Search for the cell housing the specified text and yield its [x, y] center coordinate. 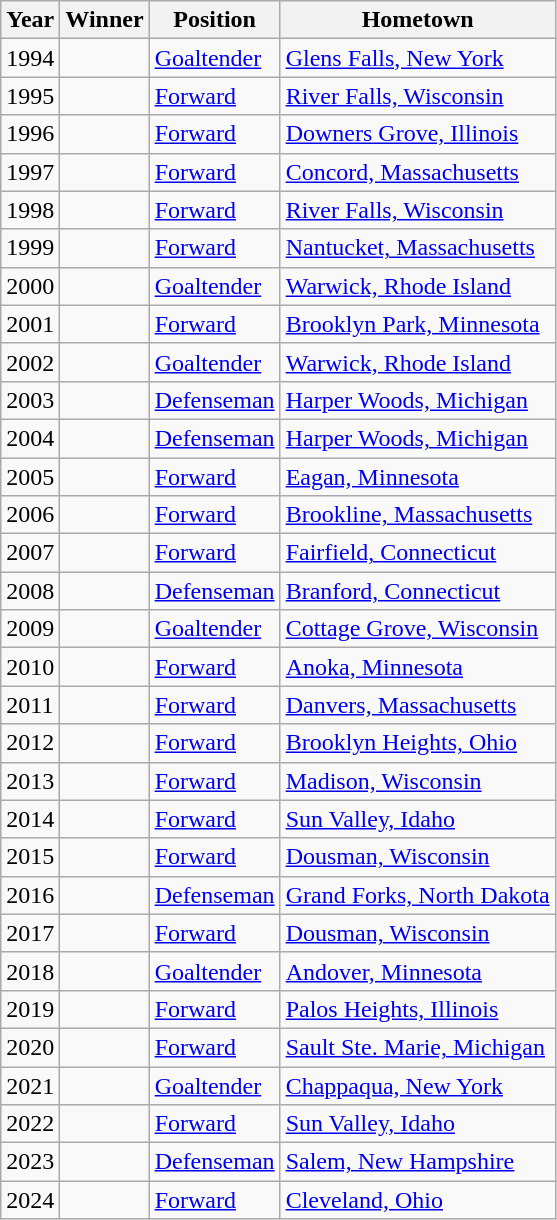
2006 [30, 515]
2013 [30, 781]
Brooklyn Heights, Ohio [418, 743]
1999 [30, 248]
Glens Falls, New York [418, 58]
2008 [30, 591]
Winner [104, 20]
Eagan, Minnesota [418, 477]
Branford, Connecticut [418, 591]
2018 [30, 971]
2024 [30, 1200]
2021 [30, 1085]
2010 [30, 667]
2004 [30, 438]
Chappaqua, New York [418, 1085]
2020 [30, 1047]
2001 [30, 324]
2011 [30, 705]
Position [214, 20]
Sault Ste. Marie, Michigan [418, 1047]
Brookline, Massachusetts [418, 515]
Nantucket, Massachusetts [418, 248]
Anoka, Minnesota [418, 667]
2005 [30, 477]
1996 [30, 134]
2022 [30, 1124]
2019 [30, 1009]
2000 [30, 286]
Hometown [418, 20]
Year [30, 20]
2014 [30, 819]
Fairfield, Connecticut [418, 553]
Salem, New Hampshire [418, 1162]
2012 [30, 743]
Grand Forks, North Dakota [418, 895]
Madison, Wisconsin [418, 781]
1997 [30, 172]
Palos Heights, Illinois [418, 1009]
2023 [30, 1162]
1998 [30, 210]
Downers Grove, Illinois [418, 134]
Cottage Grove, Wisconsin [418, 629]
Brooklyn Park, Minnesota [418, 324]
2009 [30, 629]
2007 [30, 553]
1994 [30, 58]
2003 [30, 400]
2002 [30, 362]
Concord, Massachusetts [418, 172]
2017 [30, 933]
2016 [30, 895]
Andover, Minnesota [418, 971]
Cleveland, Ohio [418, 1200]
Danvers, Massachusetts [418, 705]
2015 [30, 857]
1995 [30, 96]
